Determine the [X, Y] coordinate at the center of the cell enclosing the given text.  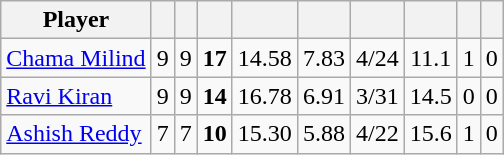
3/31 [377, 96]
14.58 [264, 58]
Ravi Kiran [76, 96]
14 [214, 96]
16.78 [264, 96]
15.6 [430, 134]
5.88 [324, 134]
Ashish Reddy [76, 134]
4/24 [377, 58]
15.30 [264, 134]
Chama Milind [76, 58]
Player [76, 20]
4/22 [377, 134]
10 [214, 134]
7.83 [324, 58]
11.1 [430, 58]
6.91 [324, 96]
17 [214, 58]
14.5 [430, 96]
